Identify which cell holds the provided text, then report its [X, Y] central coordinate. 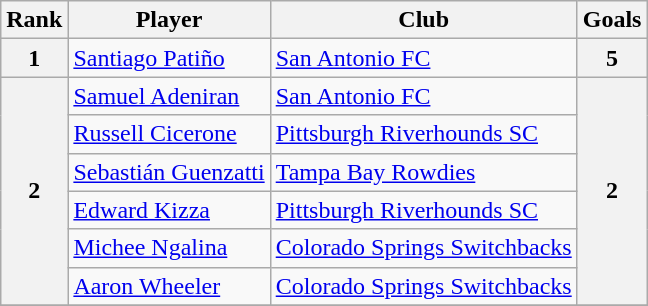
Tampa Bay Rowdies [424, 172]
1 [34, 58]
Edward Kizza [169, 210]
Russell Cicerone [169, 134]
Samuel Adeniran [169, 96]
Club [424, 20]
Player [169, 20]
Santiago Patiño [169, 58]
Goals [612, 20]
Sebastián Guenzatti [169, 172]
Rank [34, 20]
Aaron Wheeler [169, 286]
Michee Ngalina [169, 248]
5 [612, 58]
